Scan for the cell matching the given text and deliver its (X, Y) coordinate at center. 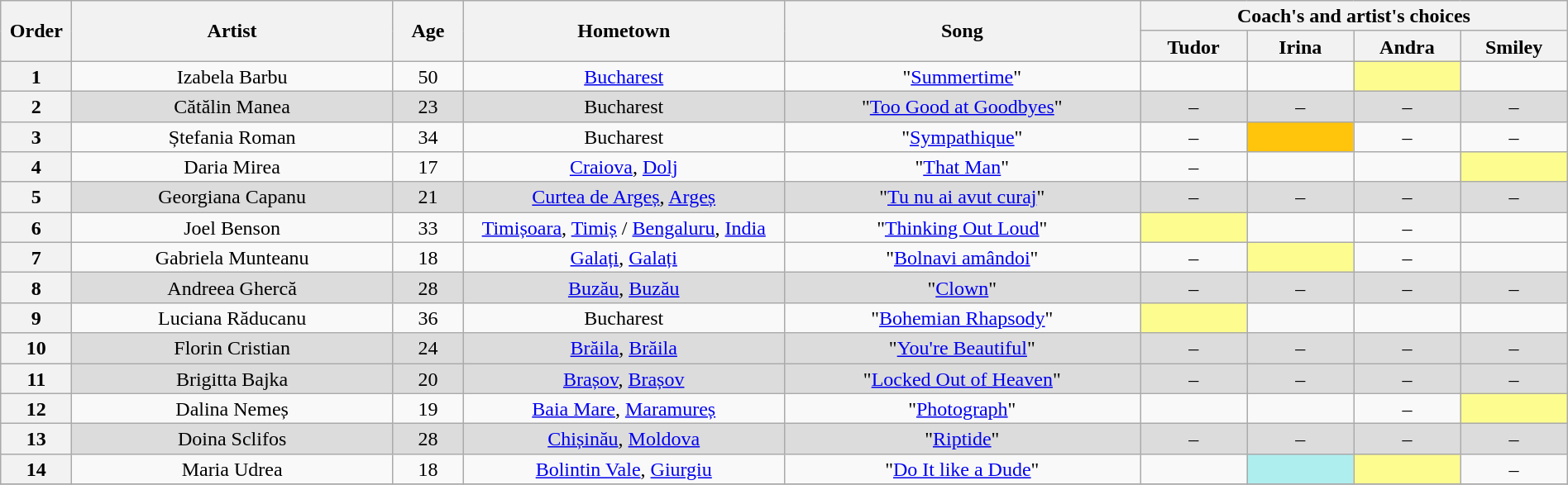
"Thinking Out Loud" (963, 228)
23 (428, 106)
"Riptide" (963, 440)
Baia Mare, Maramureș (624, 408)
Florin Cristian (232, 349)
8 (36, 288)
"Photograph" (963, 408)
13 (36, 440)
Hometown (624, 31)
2 (36, 106)
"Bolnavi amândoi" (963, 258)
34 (428, 137)
Brașov, Brașov (624, 378)
Daria Mirea (232, 167)
21 (428, 197)
17 (428, 167)
3 (36, 137)
Curtea de Argeș, Argeș (624, 197)
7 (36, 258)
9 (36, 317)
"Sympathique" (963, 137)
"That Man" (963, 167)
Brigitta Bajka (232, 378)
Izabela Barbu (232, 76)
20 (428, 378)
24 (428, 349)
11 (36, 378)
12 (36, 408)
4 (36, 167)
33 (428, 228)
Gabriela Munteanu (232, 258)
"Tu nu ai avut curaj" (963, 197)
"Locked Out of Heaven" (963, 378)
Maria Udrea (232, 469)
Joel Benson (232, 228)
Cătălin Manea (232, 106)
Buzău, Buzău (624, 288)
14 (36, 469)
Irina (1300, 46)
5 (36, 197)
Craiova, Dolj (624, 167)
1 (36, 76)
Tudor (1194, 46)
Order (36, 31)
10 (36, 349)
Doina Sclifos (232, 440)
Chișinău, Moldova (624, 440)
"Do It like a Dude" (963, 469)
Galați, Galați (624, 258)
50 (428, 76)
Andreea Ghercă (232, 288)
"Clown" (963, 288)
Luciana Răducanu (232, 317)
36 (428, 317)
"Bohemian Rhapsody" (963, 317)
Bolintin Vale, Giurgiu (624, 469)
"You're Beautiful" (963, 349)
Coach's and artist's choices (1355, 17)
Georgiana Capanu (232, 197)
Song (963, 31)
Age (428, 31)
Ștefania Roman (232, 137)
"Summertime" (963, 76)
19 (428, 408)
Timișoara, Timiș / Bengaluru, India (624, 228)
Smiley (1513, 46)
"Too Good at Goodbyes" (963, 106)
Andra (1408, 46)
Dalina Nemeș (232, 408)
6 (36, 228)
Artist (232, 31)
Brăila, Brăila (624, 349)
